Return the [x, y] coordinate for the center point of the cell that contains the specified text.  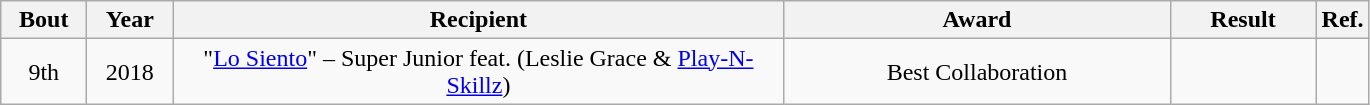
Ref. [1342, 20]
Bout [44, 20]
9th [44, 72]
Year [130, 20]
Best Collaboration [977, 72]
"Lo Siento" – Super Junior feat. (Leslie Grace & Play-N-Skillz) [478, 72]
2018 [130, 72]
Award [977, 20]
Recipient [478, 20]
Result [1243, 20]
